Scan for the cell matching the given text and deliver its [X, Y] coordinate at center. 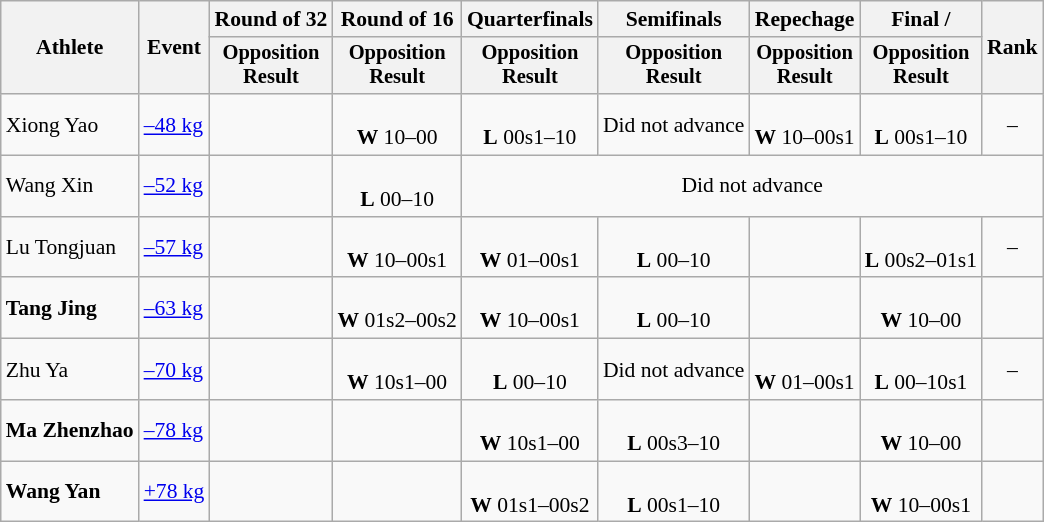
L 00s2–01s1 [921, 248]
Semifinals [674, 19]
Zhu Ya [70, 370]
Wang Xin [70, 186]
Xiong Yao [70, 124]
Ma Zhenzhao [70, 430]
Rank [1012, 48]
Lu Tongjuan [70, 248]
Round of 32 [270, 19]
–48 kg [174, 124]
Event [174, 48]
–63 kg [174, 308]
Tang Jing [70, 308]
Repechage [804, 19]
Final / [921, 19]
Quarterfinals [530, 19]
–57 kg [174, 248]
Athlete [70, 48]
–70 kg [174, 370]
Round of 16 [396, 19]
–78 kg [174, 430]
W 01s1–00s2 [530, 492]
L 00–10s1 [921, 370]
W 01s2–00s2 [396, 308]
–52 kg [174, 186]
Wang Yan [70, 492]
+78 kg [174, 492]
L 00s3–10 [674, 430]
